Output the (x, y) coordinate of the center of the cell containing the given text.  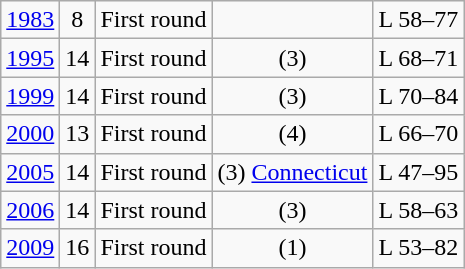
16 (78, 248)
8 (78, 20)
13 (78, 134)
L 58–63 (418, 210)
L 66–70 (418, 134)
2005 (30, 172)
L 70–84 (418, 96)
(4) (292, 134)
(1) (292, 248)
L 68–71 (418, 58)
L 53–82 (418, 248)
2000 (30, 134)
L 47–95 (418, 172)
2006 (30, 210)
1995 (30, 58)
2009 (30, 248)
1983 (30, 20)
(3) Connecticut (292, 172)
1999 (30, 96)
L 58–77 (418, 20)
